Search for the cell housing the specified text and yield its (X, Y) center coordinate. 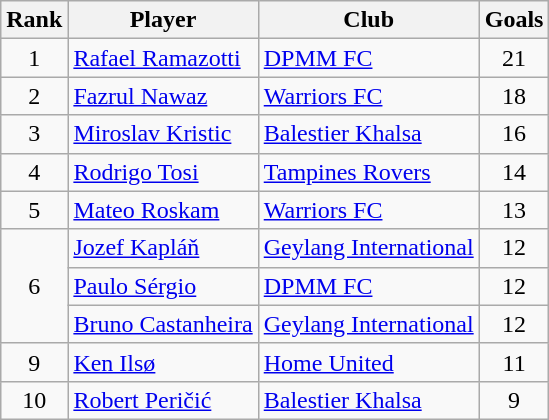
1 (34, 58)
14 (514, 172)
Goals (514, 20)
Player (163, 20)
6 (34, 286)
Rafael Ramazotti (163, 58)
13 (514, 210)
Rodrigo Tosi (163, 172)
5 (34, 210)
Robert Peričić (163, 400)
3 (34, 134)
2 (34, 96)
Bruno Castanheira (163, 324)
Fazrul Nawaz (163, 96)
21 (514, 58)
16 (514, 134)
Miroslav Kristic (163, 134)
10 (34, 400)
4 (34, 172)
Tampines Rovers (368, 172)
Mateo Roskam (163, 210)
18 (514, 96)
Ken Ilsø (163, 362)
Club (368, 20)
Paulo Sérgio (163, 286)
11 (514, 362)
Home United (368, 362)
Rank (34, 20)
Jozef Kapláň (163, 248)
